Extract the (X, Y) coordinate from the center of the cell holding the provided text.  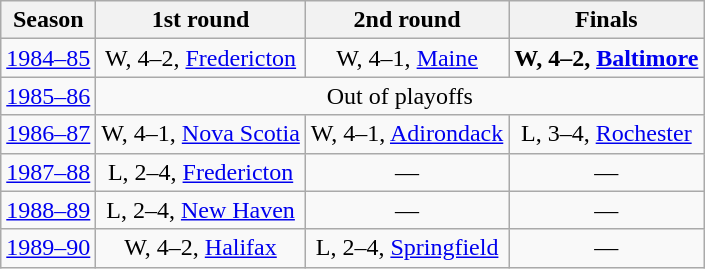
W, 4–2, Halifax (201, 248)
1984–85 (48, 58)
1985–86 (48, 96)
2nd round (406, 20)
Finals (606, 20)
W, 4–2, Baltimore (606, 58)
L, 2–4, Fredericton (201, 172)
L, 2–4, Springfield (406, 248)
1989–90 (48, 248)
1st round (201, 20)
W, 4–1, Adirondack (406, 134)
1988–89 (48, 210)
W, 4–1, Nova Scotia (201, 134)
W, 4–2, Fredericton (201, 58)
L, 3–4, Rochester (606, 134)
1986–87 (48, 134)
Season (48, 20)
W, 4–1, Maine (406, 58)
L, 2–4, New Haven (201, 210)
1987–88 (48, 172)
Out of playoffs (400, 96)
